Locate the cell with the specified text and output its [X, Y] center coordinate. 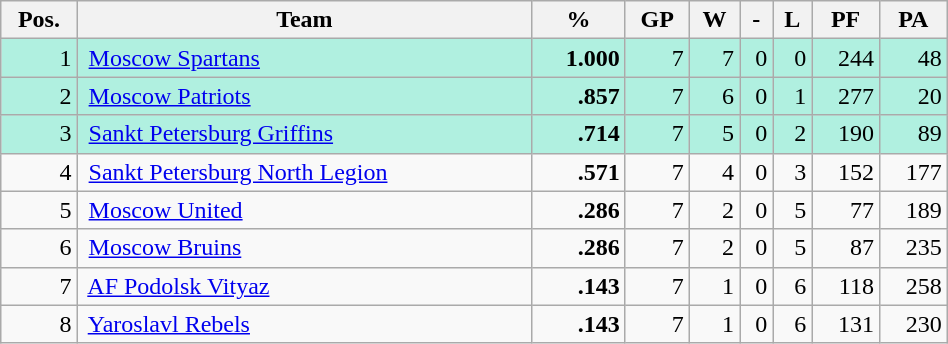
L [792, 20]
.857 [579, 96]
230 [913, 324]
277 [846, 96]
1.000 [579, 58]
118 [846, 286]
131 [846, 324]
20 [913, 96]
AF Podolsk Vityaz [304, 286]
PA [913, 20]
PF [846, 20]
Sankt Petersburg Griffins [304, 134]
Moscow Bruins [304, 248]
8 [39, 324]
177 [913, 172]
235 [913, 248]
189 [913, 210]
W [714, 20]
Yaroslavl Rebels [304, 324]
Sankt Petersburg North Legion [304, 172]
Moscow Spartans [304, 58]
Moscow United [304, 210]
48 [913, 58]
Team [304, 20]
- [756, 20]
87 [846, 248]
Moscow Patriots [304, 96]
89 [913, 134]
GP [657, 20]
244 [846, 58]
.571 [579, 172]
258 [913, 286]
% [579, 20]
77 [846, 210]
.714 [579, 134]
Pos. [39, 20]
190 [846, 134]
152 [846, 172]
